Detect which cell encompasses the target text, then output its [X, Y] center coordinate. 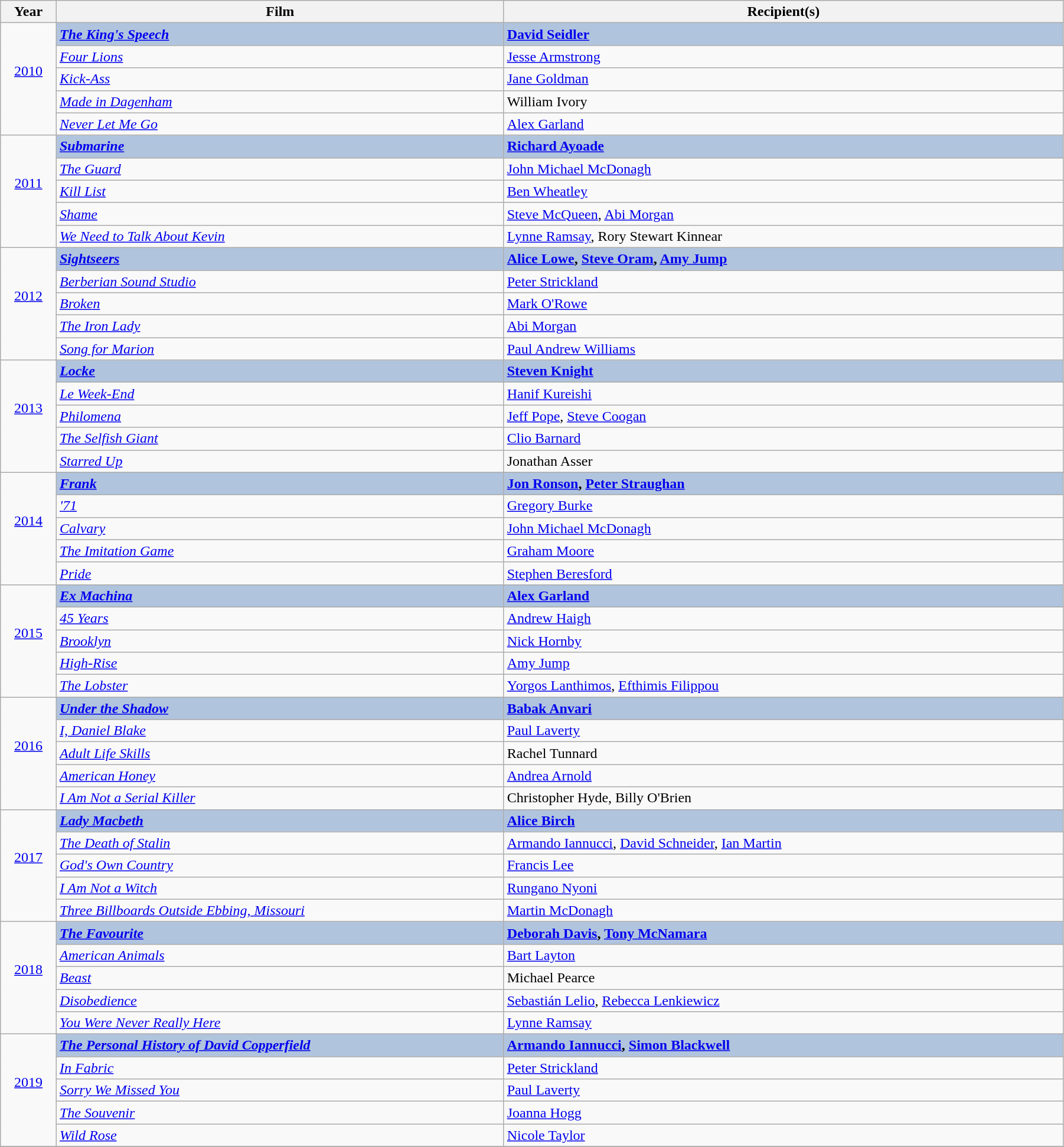
Babak Anvari [783, 708]
Andrea Arnold [783, 776]
The Selfish Giant [280, 439]
2014 [28, 528]
Steve McQueen, Abi Morgan [783, 214]
Lynne Ramsay, Rory Stewart Kinnear [783, 236]
William Ivory [783, 102]
2018 [28, 978]
Nick Hornby [783, 641]
45 Years [280, 618]
Rachel Tunnard [783, 753]
Nicole Taylor [783, 1135]
Hanif Kureishi [783, 394]
Armando Iannucci, Simon Blackwell [783, 1045]
I Am Not a Serial Killer [280, 798]
2011 [28, 191]
Never Let Me Go [280, 124]
American Honey [280, 776]
Christopher Hyde, Billy O'Brien [783, 798]
Shame [280, 214]
Under the Shadow [280, 708]
Michael Pearce [783, 978]
Clio Barnard [783, 439]
2012 [28, 303]
Martin McDonagh [783, 910]
Adult Life Skills [280, 753]
The Imitation Game [280, 551]
David Seidler [783, 34]
Alice Lowe, Steve Oram, Amy Jump [783, 259]
The Death of Stalin [280, 843]
Sorry We Missed You [280, 1090]
Sightseers [280, 259]
Disobedience [280, 1001]
Jonathan Asser [783, 461]
Francis Lee [783, 865]
Locke [280, 371]
Made in Dagenham [280, 102]
Joanna Hogg [783, 1113]
Berberian Sound Studio [280, 282]
2017 [28, 865]
Sebastián Lelio, Rebecca Lenkiewicz [783, 1001]
Amy Jump [783, 664]
Submarine [280, 146]
Abi Morgan [783, 326]
American Animals [280, 955]
Alice Birch [783, 821]
Mark O'Rowe [783, 304]
Jon Ronson, Peter Straughan [783, 483]
Lynne Ramsay [783, 1023]
2016 [28, 753]
Kill List [280, 191]
Ex Machina [280, 596]
In Fabric [280, 1068]
Lady Macbeth [280, 821]
Philomena [280, 416]
Starred Up [280, 461]
I Am Not a Witch [280, 888]
The Personal History of David Copperfield [280, 1045]
The Lobster [280, 686]
Armando Iannucci, David Schneider, Ian Martin [783, 843]
The Favourite [280, 933]
2010 [28, 79]
Calvary [280, 528]
Graham Moore [783, 551]
We Need to Talk About Kevin [280, 236]
Bart Layton [783, 955]
Broken [280, 304]
Beast [280, 978]
Wild Rose [280, 1135]
Pride [280, 573]
Stephen Beresford [783, 573]
Rungano Nyoni [783, 888]
Jeff Pope, Steve Coogan [783, 416]
Three Billboards Outside Ebbing, Missouri [280, 910]
Yorgos Lanthimos, Efthimis Filippou [783, 686]
The Iron Lady [280, 326]
Frank [280, 483]
Kick-Ass [280, 79]
Andrew Haigh [783, 618]
Deborah Davis, Tony McNamara [783, 933]
Paul Andrew Williams [783, 349]
Gregory Burke [783, 506]
'71 [280, 506]
Brooklyn [280, 641]
Richard Ayoade [783, 146]
Jane Goldman [783, 79]
Year [28, 12]
Jesse Armstrong [783, 57]
2013 [28, 416]
Four Lions [280, 57]
I, Daniel Blake [280, 731]
Song for Marion [280, 349]
Film [280, 12]
2015 [28, 641]
The Souvenir [280, 1113]
Ben Wheatley [783, 191]
God's Own Country [280, 865]
You Were Never Really Here [280, 1023]
Recipient(s) [783, 12]
The Guard [280, 169]
The King's Speech [280, 34]
High-Rise [280, 664]
Steven Knight [783, 371]
Le Week-End [280, 394]
2019 [28, 1090]
